Scan for the cell matching the given text and deliver its (X, Y) coordinate at center. 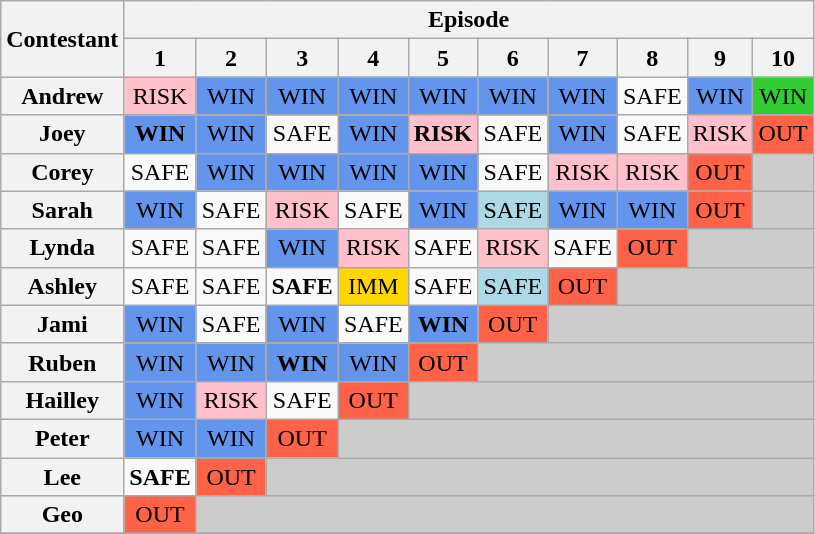
IMM (373, 286)
4 (373, 58)
Lee (62, 477)
Geo (62, 515)
1 (160, 58)
Contestant (62, 39)
7 (583, 58)
Episode (468, 20)
Sarah (62, 210)
Ashley (62, 286)
5 (443, 58)
Peter (62, 438)
2 (231, 58)
Ruben (62, 362)
8 (652, 58)
Lynda (62, 248)
10 (783, 58)
9 (720, 58)
6 (513, 58)
Jami (62, 324)
3 (302, 58)
Hailley (62, 400)
Corey (62, 172)
Andrew (62, 96)
Joey (62, 134)
